Determine the (x, y) coordinate at the center of the cell enclosing the given text.  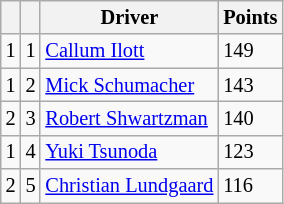
143 (250, 85)
Mick Schumacher (129, 85)
Christian Lundgaard (129, 186)
4 (31, 152)
Robert Shwartzman (129, 118)
149 (250, 51)
Callum Ilott (129, 51)
123 (250, 152)
Yuki Tsunoda (129, 152)
Points (250, 17)
116 (250, 186)
3 (31, 118)
Driver (129, 17)
140 (250, 118)
5 (31, 186)
